Output the (x, y) coordinate of the center of the cell containing the given text.  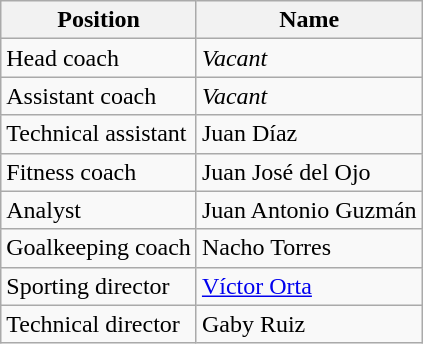
Víctor Orta (309, 286)
Technical director (99, 324)
Gaby Ruiz (309, 324)
Juan Antonio Guzmán (309, 210)
Analyst (99, 210)
Fitness coach (99, 172)
Name (309, 20)
Nacho Torres (309, 248)
Sporting director (99, 286)
Position (99, 20)
Technical assistant (99, 134)
Goalkeeping coach (99, 248)
Juan José del Ojo (309, 172)
Juan Díaz (309, 134)
Head coach (99, 58)
Assistant coach (99, 96)
